Find where the given text appears and provide that cell's center as (x, y) coordinate. 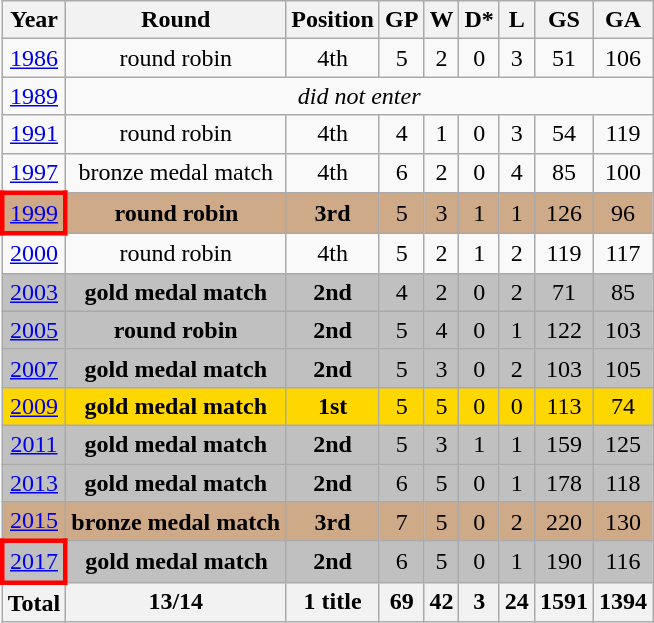
2015 (34, 522)
178 (564, 483)
2011 (34, 444)
1999 (34, 214)
L (516, 20)
51 (564, 58)
GA (622, 20)
Year (34, 20)
Total (34, 602)
190 (564, 562)
100 (622, 173)
1989 (34, 96)
159 (564, 444)
74 (622, 406)
GP (401, 20)
D* (479, 20)
105 (622, 368)
42 (442, 602)
54 (564, 134)
2017 (34, 562)
2005 (34, 330)
24 (516, 602)
2013 (34, 483)
2009 (34, 406)
1394 (622, 602)
7 (401, 522)
1591 (564, 602)
13/14 (176, 602)
106 (622, 58)
2000 (34, 254)
GS (564, 20)
71 (564, 292)
W (442, 20)
220 (564, 522)
did not enter (360, 96)
2003 (34, 292)
2007 (34, 368)
Round (176, 20)
116 (622, 562)
1986 (34, 58)
1st (333, 406)
113 (564, 406)
126 (564, 214)
Position (333, 20)
122 (564, 330)
1 title (333, 602)
96 (622, 214)
69 (401, 602)
130 (622, 522)
117 (622, 254)
1997 (34, 173)
125 (622, 444)
118 (622, 483)
1991 (34, 134)
